Return (x, y) of the center of cell containing provided text 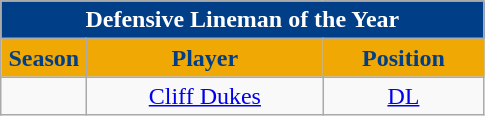
Cliff Dukes (205, 96)
Player (205, 58)
Position (404, 58)
Season (44, 58)
Defensive Lineman of the Year (242, 20)
DL (404, 96)
